Return [x, y] of the center of cell containing provided text 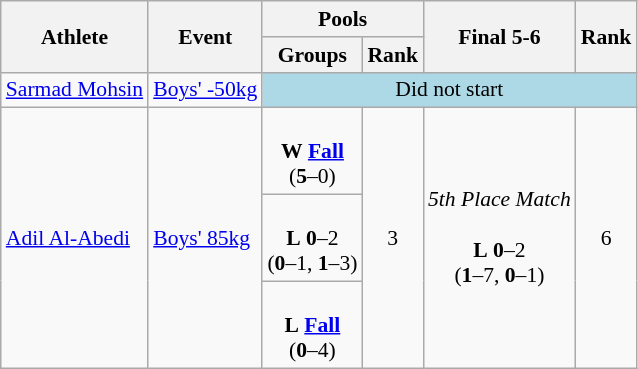
5th Place MatchL 0–2(1–7, 0–1) [500, 238]
Pools [342, 19]
W Fall(5–0) [312, 152]
Final 5-6 [500, 36]
L 0–2(0–1, 1–3) [312, 238]
Groups [312, 55]
3 [392, 238]
Boys' 85kg [205, 238]
Event [205, 36]
L Fall(0–4) [312, 324]
Sarmad Mohsin [74, 90]
Adil Al-Abedi [74, 238]
6 [606, 238]
Boys' -50kg [205, 90]
Did not start [449, 90]
Athlete [74, 36]
